Output the (X, Y) coordinate of the center of the cell containing the given text.  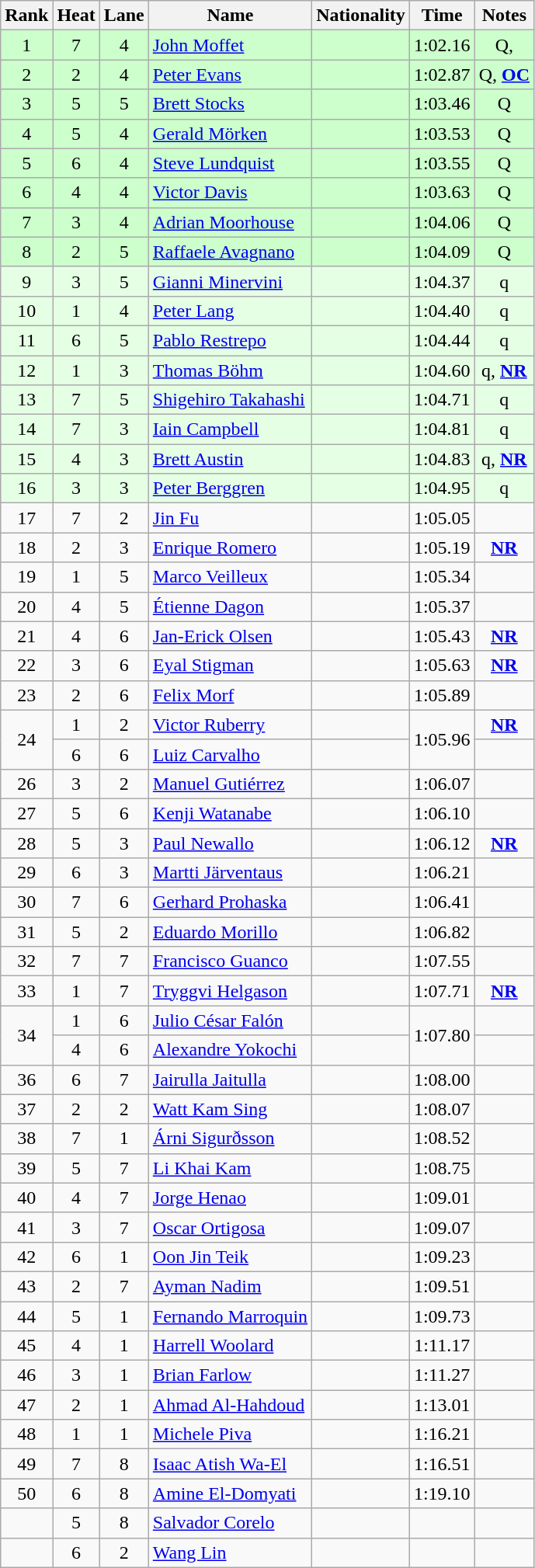
Pablo Restrepo (230, 340)
1:11.27 (442, 1375)
20 (26, 607)
1:05.96 (442, 739)
Gianni Minervini (230, 281)
1:08.75 (442, 1168)
49 (26, 1464)
1:13.01 (442, 1405)
1:07.71 (442, 991)
Peter Evans (230, 75)
1:06.41 (442, 902)
Étienne Dagon (230, 607)
Brett Austin (230, 459)
Oscar Ortigosa (230, 1227)
14 (26, 429)
Manuel Gutiérrez (230, 784)
1:02.87 (442, 75)
Steve Lundquist (230, 163)
1:06.07 (442, 784)
10 (26, 311)
11 (26, 340)
Salvador Corelo (230, 1523)
Gerald Mörken (230, 134)
28 (26, 843)
Iain Campbell (230, 429)
43 (26, 1286)
38 (26, 1139)
Notes (504, 16)
Ayman Nadim (230, 1286)
46 (26, 1375)
33 (26, 991)
Shigehiro Takahashi (230, 400)
Heat (76, 16)
Eyal Stigman (230, 666)
19 (26, 577)
Li Khai Kam (230, 1168)
1:05.34 (442, 577)
Árni Sigurðsson (230, 1139)
1:04.09 (442, 252)
1:03.63 (442, 193)
1:06.12 (442, 843)
Harrell Woolard (230, 1346)
21 (26, 636)
Jin Fu (230, 518)
1:11.17 (442, 1346)
17 (26, 518)
Gerhard Prohaska (230, 902)
18 (26, 548)
Name (230, 16)
Raffaele Avagnano (230, 252)
34 (26, 1035)
1:03.55 (442, 163)
Francisco Guanco (230, 961)
Jorge Henao (230, 1198)
1:16.51 (442, 1464)
37 (26, 1109)
13 (26, 400)
Adrian Moorhouse (230, 222)
1:05.37 (442, 607)
26 (26, 784)
41 (26, 1227)
Paul Newallo (230, 843)
1:09.51 (442, 1286)
44 (26, 1316)
1:09.07 (442, 1227)
1:03.53 (442, 134)
1:07.80 (442, 1035)
50 (26, 1493)
1:04.06 (442, 222)
Michele Piva (230, 1434)
1:07.55 (442, 961)
Julio César Falón (230, 1020)
9 (26, 281)
Rank (26, 16)
1:04.40 (442, 311)
Tryggvi Helgason (230, 991)
Brian Farlow (230, 1375)
Oon Jin Teik (230, 1257)
Luiz Carvalho (230, 754)
1:02.16 (442, 45)
1:05.19 (442, 548)
1:06.21 (442, 873)
40 (26, 1198)
1:06.10 (442, 813)
Fernando Marroquin (230, 1316)
24 (26, 739)
42 (26, 1257)
Q, (504, 45)
16 (26, 488)
Wang Lin (230, 1552)
1:09.01 (442, 1198)
Martti Järventaus (230, 873)
Peter Lang (230, 311)
Ahmad Al-Hahdoud (230, 1405)
Amine El-Domyati (230, 1493)
1:19.10 (442, 1493)
1:09.73 (442, 1316)
1:05.63 (442, 666)
1:05.89 (442, 695)
1:16.21 (442, 1434)
1:04.81 (442, 429)
1:03.46 (442, 104)
John Moffet (230, 45)
45 (26, 1346)
Lane (124, 16)
12 (26, 370)
1:04.71 (442, 400)
1:05.05 (442, 518)
Kenji Watanabe (230, 813)
Jan-Erick Olsen (230, 636)
22 (26, 666)
Brett Stocks (230, 104)
29 (26, 873)
Victor Ruberry (230, 725)
Victor Davis (230, 193)
Peter Berggren (230, 488)
1:09.23 (442, 1257)
1:06.82 (442, 932)
Q, OC (504, 75)
1:04.60 (442, 370)
1:04.95 (442, 488)
Felix Morf (230, 695)
47 (26, 1405)
1:04.44 (442, 340)
36 (26, 1080)
Nationality (361, 16)
Watt Kam Sing (230, 1109)
Alexandre Yokochi (230, 1050)
1:08.00 (442, 1080)
23 (26, 695)
31 (26, 932)
15 (26, 459)
Enrique Romero (230, 548)
Jairulla Jaitulla (230, 1080)
27 (26, 813)
1:04.83 (442, 459)
1:05.43 (442, 636)
1:08.07 (442, 1109)
Thomas Böhm (230, 370)
1:04.37 (442, 281)
32 (26, 961)
1:08.52 (442, 1139)
30 (26, 902)
Isaac Atish Wa-El (230, 1464)
Marco Veilleux (230, 577)
39 (26, 1168)
48 (26, 1434)
Eduardo Morillo (230, 932)
Time (442, 16)
